Capture the cell that displays the provided text and extract its [X, Y] central coordinate. 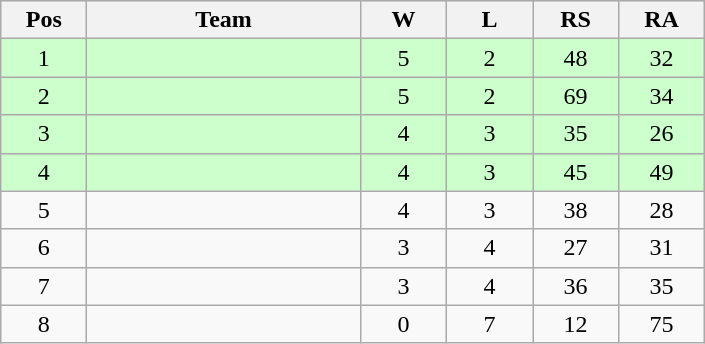
Team [224, 20]
26 [662, 134]
12 [575, 324]
69 [575, 96]
75 [662, 324]
0 [403, 324]
RA [662, 20]
45 [575, 172]
32 [662, 58]
48 [575, 58]
28 [662, 210]
6 [44, 248]
38 [575, 210]
31 [662, 248]
49 [662, 172]
Pos [44, 20]
27 [575, 248]
RS [575, 20]
8 [44, 324]
34 [662, 96]
36 [575, 286]
L [489, 20]
W [403, 20]
1 [44, 58]
